Pinpoint the cell where the given text exists, returning its [x, y] midpoint coordinate. 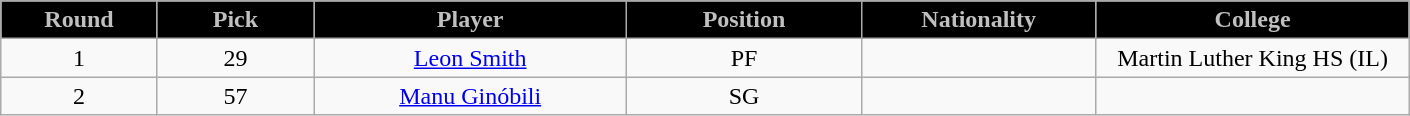
29 [235, 58]
Manu Ginóbili [470, 96]
Player [470, 20]
Leon Smith [470, 58]
Martin Luther King HS (IL) [1252, 58]
Round [79, 20]
SG [744, 96]
Nationality [978, 20]
College [1252, 20]
Position [744, 20]
PF [744, 58]
Pick [235, 20]
2 [79, 96]
57 [235, 96]
1 [79, 58]
